Provide the (x, y) coordinate of the cell's center where the given text is located.  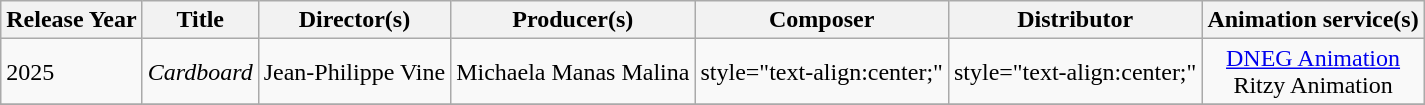
Cardboard (200, 72)
DNEG AnimationRitzy Animation (1313, 72)
Composer (822, 20)
Michaela Manas Malina (573, 72)
Animation service(s) (1313, 20)
2025 (72, 72)
Distributor (1074, 20)
Jean-Philippe Vine (354, 72)
Release Year (72, 20)
Producer(s) (573, 20)
Title (200, 20)
Director(s) (354, 20)
